Search for the cell housing the specified text and yield its (x, y) center coordinate. 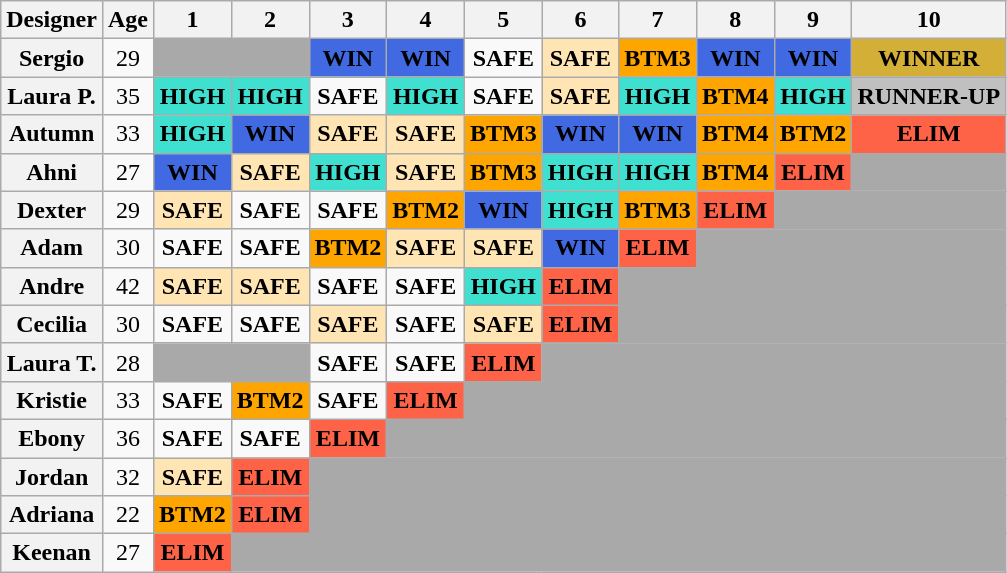
Autumn (52, 134)
Dexter (52, 210)
Kristie (52, 400)
22 (128, 515)
Cecilia (52, 324)
5 (503, 20)
28 (128, 362)
42 (128, 286)
Laura T. (52, 362)
1 (193, 20)
WINNER (929, 58)
Andre (52, 286)
Sergio (52, 58)
Laura P. (52, 96)
Designer (52, 20)
Ahni (52, 172)
Adam (52, 248)
Ebony (52, 438)
32 (128, 477)
6 (580, 20)
4 (426, 20)
3 (348, 20)
Age (128, 20)
2 (270, 20)
10 (929, 20)
7 (658, 20)
35 (128, 96)
9 (813, 20)
36 (128, 438)
RUNNER-UP (929, 96)
Adriana (52, 515)
Jordan (52, 477)
8 (735, 20)
Keenan (52, 553)
